For the text-containing cell, return its midpoint in [X, Y] coordinate format. 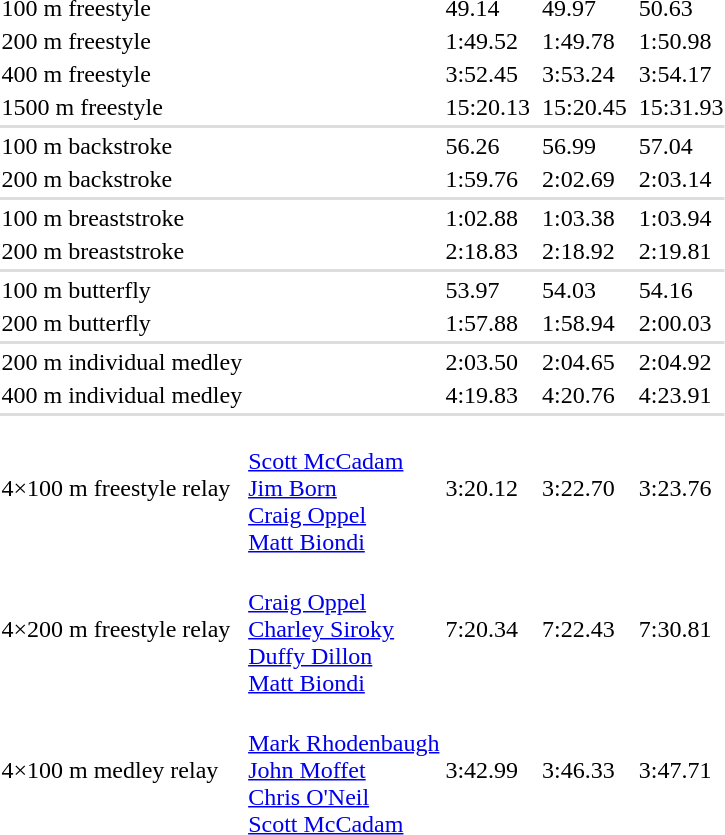
57.04 [681, 146]
1:49.52 [488, 41]
1:03.94 [681, 218]
Craig OppelCharley SirokyDuffy DillonMatt Biondi [344, 629]
200 m individual medley [122, 362]
3:54.17 [681, 74]
1500 m freestyle [122, 107]
1:49.78 [585, 41]
100 m backstroke [122, 146]
54.03 [585, 290]
7:22.43 [585, 629]
3:22.70 [585, 488]
56.99 [585, 146]
54.16 [681, 290]
4×200 m freestyle relay [122, 629]
2:03.50 [488, 362]
1:57.88 [488, 323]
4:23.91 [681, 395]
15:20.45 [585, 107]
2:18.83 [488, 251]
15:31.93 [681, 107]
2:04.65 [585, 362]
100 m butterfly [122, 290]
100 m breaststroke [122, 218]
1:58.94 [585, 323]
2:18.92 [585, 251]
7:30.81 [681, 629]
400 m individual medley [122, 395]
3:53.24 [585, 74]
1:59.76 [488, 179]
1:03.38 [585, 218]
7:20.34 [488, 629]
2:03.14 [681, 179]
53.97 [488, 290]
1:02.88 [488, 218]
56.26 [488, 146]
2:19.81 [681, 251]
400 m freestyle [122, 74]
Scott McCadamJim BornCraig OppelMatt Biondi [344, 488]
3:20.12 [488, 488]
200 m butterfly [122, 323]
4×100 m freestyle relay [122, 488]
200 m backstroke [122, 179]
2:02.69 [585, 179]
200 m freestyle [122, 41]
3:23.76 [681, 488]
15:20.13 [488, 107]
2:00.03 [681, 323]
3:52.45 [488, 74]
2:04.92 [681, 362]
1:50.98 [681, 41]
200 m breaststroke [122, 251]
4:20.76 [585, 395]
4:19.83 [488, 395]
